Return the (X, Y) coordinate for the center point of the cell that contains the specified text.  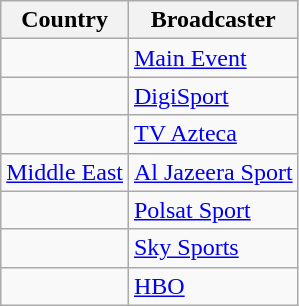
Country (65, 20)
Middle East (65, 172)
TV Azteca (213, 134)
Broadcaster (213, 20)
Main Event (213, 58)
DigiSport (213, 96)
Al Jazeera Sport (213, 172)
Polsat Sport (213, 210)
Sky Sports (213, 248)
HBO (213, 286)
